Return [x, y] of the center of cell containing provided text 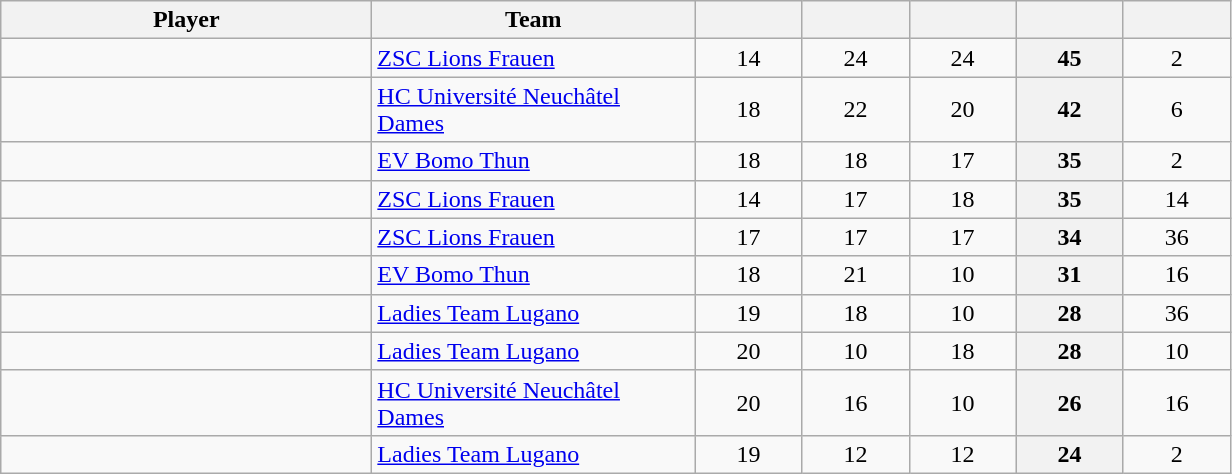
31 [1070, 275]
42 [1070, 110]
6 [1176, 110]
Player [186, 20]
34 [1070, 237]
22 [856, 110]
45 [1070, 58]
21 [856, 275]
26 [1070, 402]
Team [534, 20]
